Locate the cell with the specified text and output its [x, y] center coordinate. 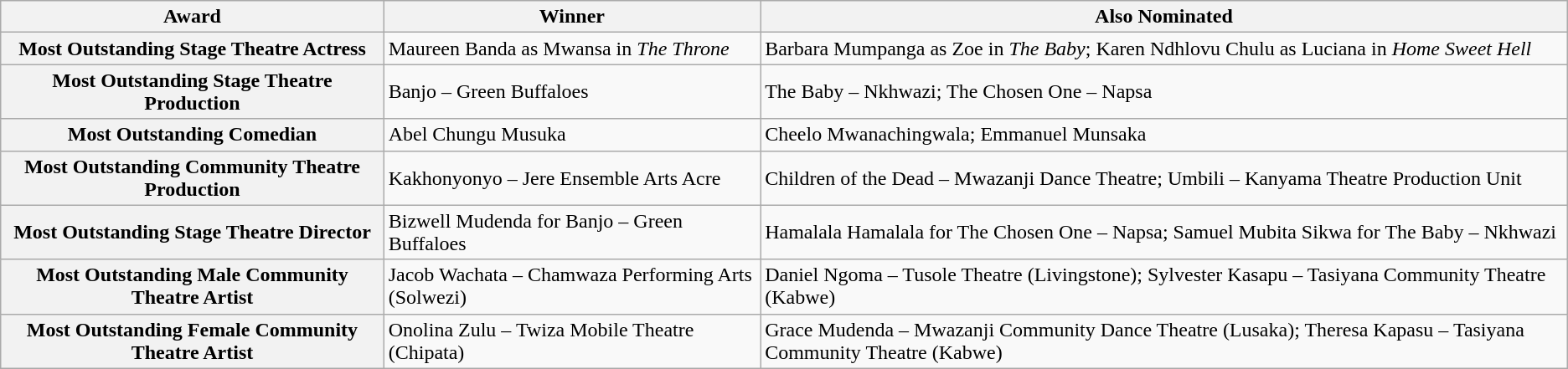
Cheelo Mwanachingwala; Emmanuel Munsaka [1164, 135]
Onolina Zulu – Twiza Mobile Theatre (Chipata) [571, 341]
Daniel Ngoma – Tusole Theatre (Livingstone); Sylvester Kasapu – Tasiyana Community Theatre (Kabwe) [1164, 286]
Abel Chungu Musuka [571, 135]
Winner [571, 17]
Banjo – Green Buffaloes [571, 92]
Most Outstanding Male Community Theatre Artist [193, 286]
Jacob Wachata – Chamwaza Performing Arts (Solwezi) [571, 286]
Most Outstanding Comedian [193, 135]
Most Outstanding Community Theatre Production [193, 177]
Most Outstanding Female Community Theatre Artist [193, 341]
Most Outstanding Stage Theatre Production [193, 92]
Bizwell Mudenda for Banjo – Green Buffaloes [571, 233]
The Baby – Nkhwazi; The Chosen One – Napsa [1164, 92]
Most Outstanding Stage Theatre Director [193, 233]
Also Nominated [1164, 17]
Children of the Dead – Mwazanji Dance Theatre; Umbili – Kanyama Theatre Production Unit [1164, 177]
Kakhonyonyo – Jere Ensemble Arts Acre [571, 177]
Barbara Mumpanga as Zoe in The Baby; Karen Ndhlovu Chulu as Luciana in Home Sweet Hell [1164, 49]
Maureen Banda as Mwansa in The Throne [571, 49]
Most Outstanding Stage Theatre Actress [193, 49]
Grace Mudenda – Mwazanji Community Dance Theatre (Lusaka); Theresa Kapasu – Tasiyana Community Theatre (Kabwe) [1164, 341]
Award [193, 17]
Hamalala Hamalala for The Chosen One – Napsa; Samuel Mubita Sikwa for The Baby – Nkhwazi [1164, 233]
